Identify which cell holds the provided text, then report its [x, y] central coordinate. 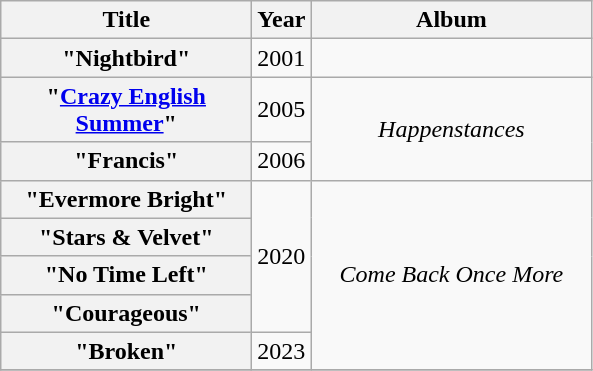
2023 [282, 351]
Happenstances [452, 128]
"Broken" [126, 351]
2001 [282, 58]
"Crazy English Summer" [126, 110]
Title [126, 20]
Year [282, 20]
"Courageous" [126, 313]
2005 [282, 110]
"Stars & Velvet" [126, 237]
2006 [282, 161]
"Francis" [126, 161]
"Nightbird" [126, 58]
Come Back Once More [452, 275]
"No Time Left" [126, 275]
2020 [282, 256]
"Evermore Bright" [126, 199]
Album [452, 20]
